For the text-containing cell, return its midpoint in [X, Y] coordinate format. 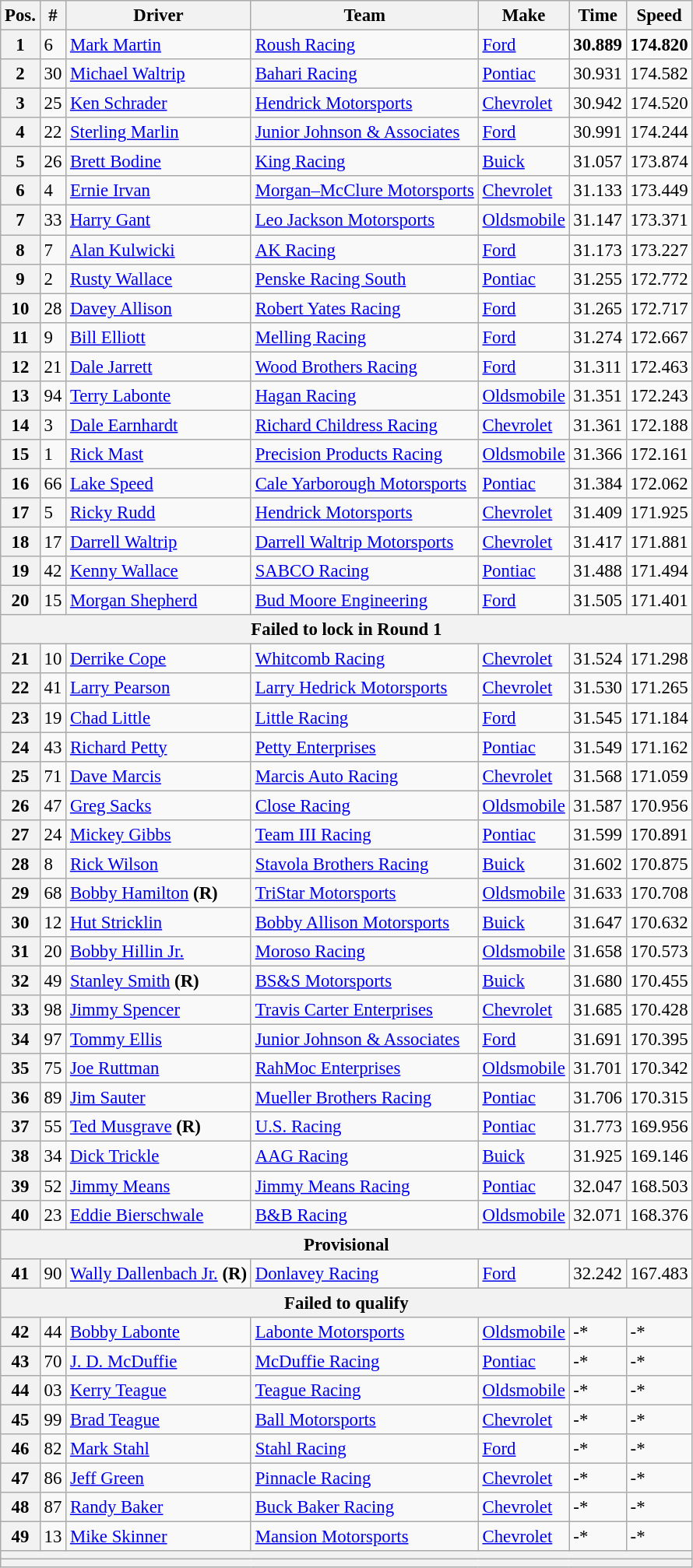
Penske Racing South [364, 279]
BS&S Motorsports [364, 981]
Michael Waltrip [159, 74]
168.376 [659, 1215]
31.311 [598, 367]
Ken Schrader [159, 103]
Sterling Marlin [159, 132]
174.244 [659, 132]
31.658 [598, 952]
52 [53, 1186]
Whitcomb Racing [364, 659]
172.188 [659, 425]
170.342 [659, 1068]
16 [20, 483]
31.647 [598, 922]
Bobby Hillin Jr. [159, 952]
90 [53, 1273]
Terry Labonte [159, 396]
31.524 [598, 659]
170.455 [659, 981]
32.071 [598, 1215]
172.717 [659, 308]
168.503 [659, 1186]
32.047 [598, 1186]
31.925 [598, 1156]
87 [53, 1507]
39 [20, 1186]
171.881 [659, 542]
Rick Mast [159, 454]
31.147 [598, 220]
Pos. [20, 16]
Donlavey Racing [364, 1273]
31.602 [598, 864]
Jimmy Means Racing [364, 1186]
Rusty Wallace [159, 279]
174.820 [659, 45]
31.274 [598, 337]
171.401 [659, 601]
71 [53, 776]
173.874 [659, 162]
Cale Yarborough Motorsports [364, 483]
32 [20, 981]
Dick Trickle [159, 1156]
B&B Racing [364, 1215]
Teague Racing [364, 1391]
170.395 [659, 1040]
Roush Racing [364, 45]
Bobby Labonte [159, 1332]
Dave Marcis [159, 776]
Chad Little [159, 717]
McDuffie Racing [364, 1361]
Bill Elliott [159, 337]
Richard Petty [159, 747]
AK Racing [364, 250]
31.701 [598, 1068]
Team III Racing [364, 835]
99 [53, 1419]
36 [20, 1098]
Morgan Shepherd [159, 601]
# [53, 16]
Petty Enterprises [364, 747]
89 [53, 1098]
30.931 [598, 74]
31.549 [598, 747]
Darrell Waltrip [159, 542]
TriStar Motorsports [364, 893]
Greg Sacks [159, 805]
SABCO Racing [364, 571]
31.173 [598, 250]
Ted Musgrave (R) [159, 1128]
172.463 [659, 367]
170.875 [659, 864]
King Racing [364, 162]
Moroso Racing [364, 952]
174.520 [659, 103]
31.599 [598, 835]
68 [53, 893]
46 [20, 1449]
Bud Moore Engineering [364, 601]
Brett Bodine [159, 162]
Team [364, 16]
173.227 [659, 250]
31.633 [598, 893]
172.667 [659, 337]
Mark Martin [159, 45]
170.315 [659, 1098]
Davey Allison [159, 308]
Kenny Wallace [159, 571]
Jim Sauter [159, 1098]
Jimmy Means [159, 1186]
30.991 [598, 132]
40 [20, 1215]
Mueller Brothers Racing [364, 1098]
Leo Jackson Motorsports [364, 220]
Tommy Ellis [159, 1040]
31 [20, 952]
35 [20, 1068]
Eddie Bierschwale [159, 1215]
Ernie Irvan [159, 191]
Provisional [346, 1244]
Harry Gant [159, 220]
Mansion Motorsports [364, 1537]
Darrell Waltrip Motorsports [364, 542]
Driver [159, 16]
32.242 [598, 1273]
Alan Kulwicki [159, 250]
Morgan–McClure Motorsports [364, 191]
Close Racing [364, 805]
Buck Baker Racing [364, 1507]
Hut Stricklin [159, 922]
31.384 [598, 483]
31.361 [598, 425]
Robert Yates Racing [364, 308]
172.772 [659, 279]
171.494 [659, 571]
27 [20, 835]
Dale Earnhardt [159, 425]
Mark Stahl [159, 1449]
Bobby Allison Motorsports [364, 922]
31.680 [598, 981]
Hagan Racing [364, 396]
167.483 [659, 1273]
171.298 [659, 659]
Randy Baker [159, 1507]
31.706 [598, 1098]
31.773 [598, 1128]
169.956 [659, 1128]
172.243 [659, 396]
Derrike Cope [159, 659]
Failed to qualify [346, 1303]
U.S. Racing [364, 1128]
86 [53, 1479]
Melling Racing [364, 337]
Travis Carter Enterprises [364, 1010]
14 [20, 425]
Wood Brothers Racing [364, 367]
170.573 [659, 952]
171.925 [659, 513]
Stanley Smith (R) [159, 981]
AAG Racing [364, 1156]
Bobby Hamilton (R) [159, 893]
171.059 [659, 776]
170.428 [659, 1010]
174.582 [659, 74]
31.530 [598, 689]
Time [598, 16]
169.146 [659, 1156]
172.062 [659, 483]
Rick Wilson [159, 864]
171.265 [659, 689]
55 [53, 1128]
173.449 [659, 191]
31.366 [598, 454]
82 [53, 1449]
Ricky Rudd [159, 513]
18 [20, 542]
98 [53, 1010]
31.255 [598, 279]
172.161 [659, 454]
31.505 [598, 601]
30.942 [598, 103]
RahMoc Enterprises [364, 1068]
170.708 [659, 893]
31.685 [598, 1010]
170.956 [659, 805]
37 [20, 1128]
11 [20, 337]
30.889 [598, 45]
Marcis Auto Racing [364, 776]
Dale Jarrett [159, 367]
Stavola Brothers Racing [364, 864]
Mike Skinner [159, 1537]
Pinnacle Racing [364, 1479]
94 [53, 396]
Failed to lock in Round 1 [346, 630]
29 [20, 893]
97 [53, 1040]
Brad Teague [159, 1419]
Ball Motorsports [364, 1419]
Precision Products Racing [364, 454]
31.057 [598, 162]
Jimmy Spencer [159, 1010]
Kerry Teague [159, 1391]
J. D. McDuffie [159, 1361]
31.133 [598, 191]
Little Racing [364, 717]
31.587 [598, 805]
Speed [659, 16]
66 [53, 483]
Wally Dallenbach Jr. (R) [159, 1273]
171.184 [659, 717]
31.265 [598, 308]
Larry Hedrick Motorsports [364, 689]
31.488 [598, 571]
70 [53, 1361]
Joe Ruttman [159, 1068]
48 [20, 1507]
Labonte Motorsports [364, 1332]
Lake Speed [159, 483]
Richard Childress Racing [364, 425]
45 [20, 1419]
31.409 [598, 513]
Mickey Gibbs [159, 835]
03 [53, 1391]
31.568 [598, 776]
170.632 [659, 922]
173.371 [659, 220]
75 [53, 1068]
Bahari Racing [364, 74]
31.351 [598, 396]
31.417 [598, 542]
Jeff Green [159, 1479]
31.691 [598, 1040]
38 [20, 1156]
31.545 [598, 717]
171.162 [659, 747]
Make [523, 16]
170.891 [659, 835]
Larry Pearson [159, 689]
Stahl Racing [364, 1449]
